Return (X, Y) of the center of cell containing provided text 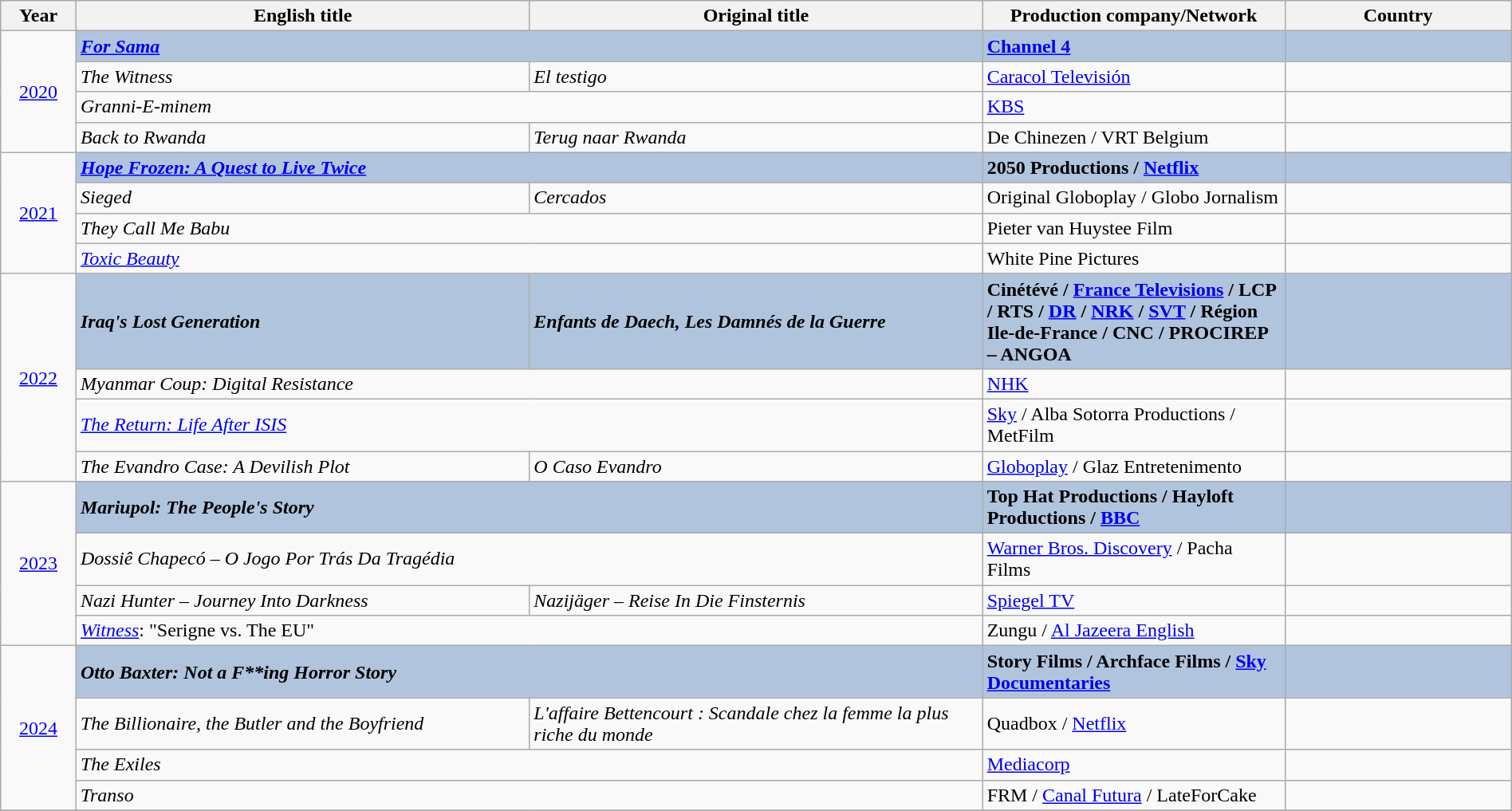
Sieged (302, 198)
2022 (38, 377)
FRM / Canal Futura / LateForCake (1134, 795)
Toxic Beauty (530, 258)
For Sama (530, 46)
Terug naar Rwanda (756, 137)
Witness: "Serigne vs. The EU" (530, 631)
The Evandro Case: A Devilish Plot (302, 467)
El testigo (756, 77)
The Exiles (530, 765)
KBS (1134, 107)
Original Globoplay / Globo Jornalism (1134, 198)
O Caso Evandro (756, 467)
Iraq's Lost Generation (302, 321)
Spiegel TV (1134, 600)
They Call Me Babu (530, 228)
Dossiê Chapecó – O Jogo Por Trás Da Tragédia (530, 560)
Quadbox / Netflix (1134, 724)
2024 (38, 728)
L'affaire Bettencourt : Scandale chez la femme la plus riche du monde (756, 724)
Myanmar Coup: Digital Resistance (530, 384)
De Chinezen / VRT Belgium (1134, 137)
Nazijäger – Reise In Die Finsternis (756, 600)
2020 (38, 92)
White Pine Pictures (1134, 258)
Mediacorp (1134, 765)
2023 (38, 564)
Zungu / Al Jazeera English (1134, 631)
Nazi Hunter – Journey Into Darkness (302, 600)
Pieter van Huystee Film (1134, 228)
Cinétévé / France Televisions / LCP / RTS / DR / NRK / SVT / Région Ile-de-France / CNC / PROCIREP – ANGOA (1134, 321)
Granni-E-minem (530, 107)
Globoplay / Glaz Entretenimento (1134, 467)
Year (38, 16)
Top Hat Productions / Hayloft Productions / BBC (1134, 507)
2021 (38, 213)
English title (302, 16)
Enfants de Daech, Les Damnés de la Guerre (756, 321)
Back to Rwanda (302, 137)
Transo (530, 795)
The Billionaire, the Butler and the Boyfriend (302, 724)
Sky / Alba Sotorra Productions / MetFilm (1134, 424)
Otto Baxter: Not a F**ing Horror Story (530, 671)
NHK (1134, 384)
Original title (756, 16)
Mariupol: The People's Story (530, 507)
Cercados (756, 198)
The Witness (302, 77)
Country (1398, 16)
Hope Frozen: A Quest to Live Twice (530, 167)
Story Films / Archface Films / Sky Documentaries (1134, 671)
Caracol Televisión (1134, 77)
Production company/Network (1134, 16)
The Return: Life After ISIS (530, 424)
2050 Productions / Netflix (1134, 167)
Channel 4 (1134, 46)
Warner Bros. Discovery / Pacha Films (1134, 560)
